Capture the cell that displays the provided text and extract its (x, y) central coordinate. 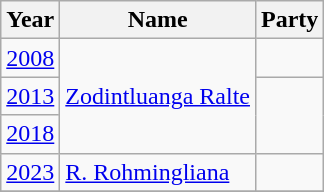
2023 (30, 172)
Name (158, 20)
2008 (30, 58)
Zodintluanga Ralte (158, 96)
2018 (30, 134)
Year (30, 20)
R. Rohmingliana (158, 172)
Party (289, 20)
2013 (30, 96)
